Return the [X, Y] coordinate for the center point of the cell that contains the specified text.  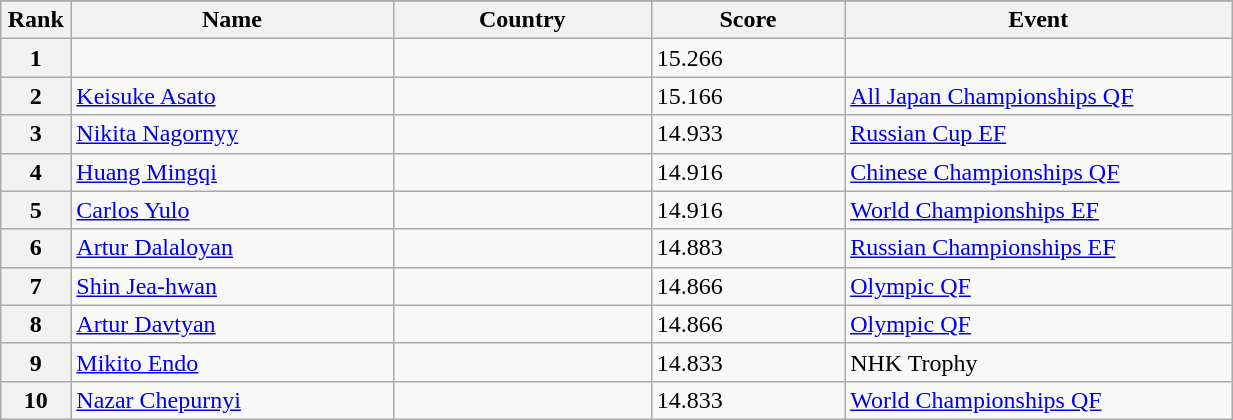
Russian Cup EF [1038, 134]
Nikita Nagornyy [232, 134]
Name [232, 20]
Russian Championships EF [1038, 248]
14.883 [748, 248]
14.933 [748, 134]
Event [1038, 20]
3 [36, 134]
Shin Jea-hwan [232, 286]
Carlos Yulo [232, 210]
2 [36, 96]
Keisuke Asato [232, 96]
All Japan Championships QF [1038, 96]
1 [36, 58]
6 [36, 248]
Mikito Endo [232, 362]
Artur Davtyan [232, 324]
World Championships EF [1038, 210]
15.266 [748, 58]
Artur Dalaloyan [232, 248]
Chinese Championships QF [1038, 172]
10 [36, 400]
7 [36, 286]
Huang Mingqi [232, 172]
Country [522, 20]
World Championships QF [1038, 400]
4 [36, 172]
15.166 [748, 96]
Nazar Chepurnyi [232, 400]
9 [36, 362]
8 [36, 324]
Rank [36, 20]
5 [36, 210]
NHK Trophy [1038, 362]
Score [748, 20]
